Capture the cell that displays the provided text and extract its [x, y] central coordinate. 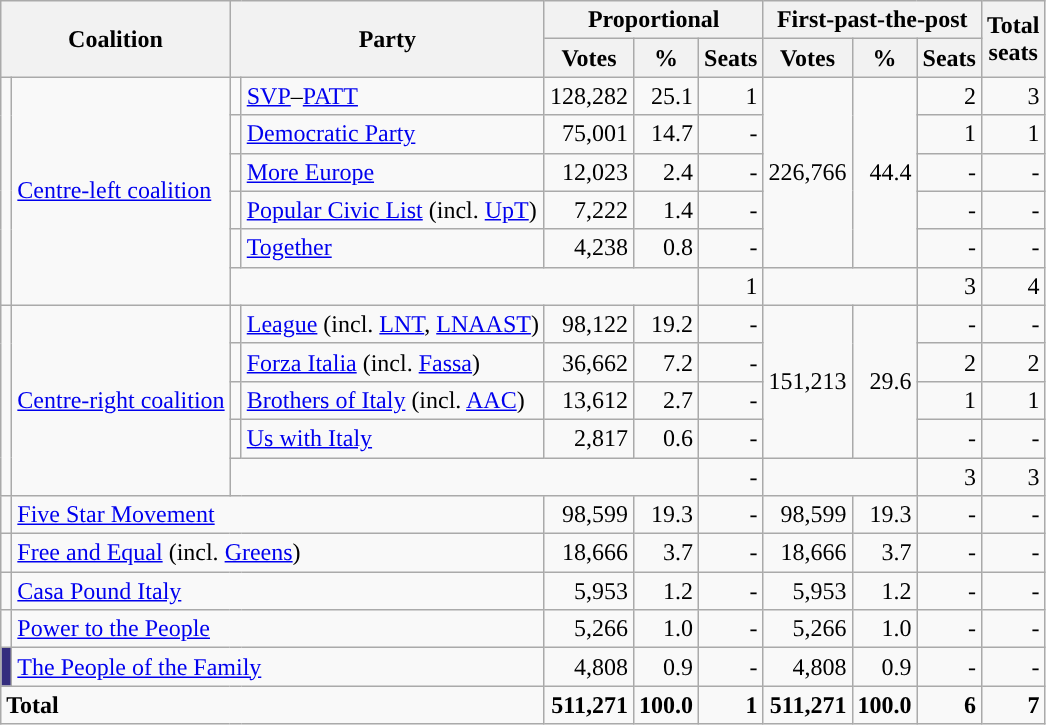
The People of the Family [278, 667]
6 [949, 705]
1.4 [666, 210]
13,612 [588, 400]
7 [1013, 705]
151,213 [808, 381]
128,282 [588, 96]
Power to the People [278, 629]
Five Star Movement [278, 515]
14.7 [666, 134]
Total [273, 705]
Casa Pound Italy [278, 591]
12,023 [588, 172]
2.4 [666, 172]
19.2 [666, 324]
Coalition [116, 39]
0.6 [666, 438]
Centre-left coalition [121, 191]
Party [387, 39]
0.8 [666, 248]
25.1 [666, 96]
75,001 [588, 134]
7,222 [588, 210]
First-past-the-post [872, 20]
7.2 [666, 362]
Popular Civic List (incl. UpT) [392, 210]
SVP–PATT [392, 96]
Together [392, 248]
44.4 [884, 172]
Us with Italy [392, 438]
36,662 [588, 362]
League (incl. LNT, LNAAST) [392, 324]
Brothers of Italy (incl. AAC) [392, 400]
Forza Italia (incl. Fassa) [392, 362]
Centre-right coalition [121, 400]
226,766 [808, 172]
Proportional [654, 20]
2.7 [666, 400]
2,817 [588, 438]
More Europe [392, 172]
98,122 [588, 324]
Totalseats [1013, 39]
4,238 [588, 248]
Free and Equal (incl. Greens) [278, 553]
4 [1013, 286]
29.6 [884, 381]
Democratic Party [392, 134]
